From the cell containing the given text, extract its center point as (x, y) coordinate. 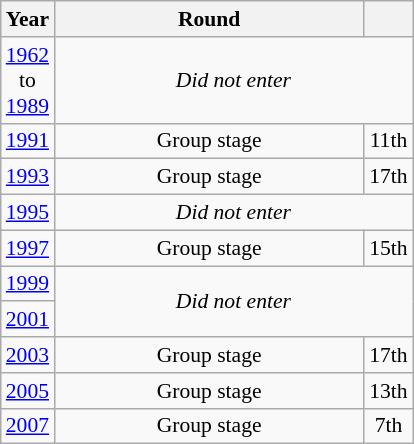
15th (388, 248)
1997 (28, 248)
1962to1989 (28, 80)
Year (28, 19)
13th (388, 391)
1993 (28, 177)
1991 (28, 141)
1995 (28, 213)
2001 (28, 320)
7th (388, 426)
2003 (28, 355)
2005 (28, 391)
11th (388, 141)
Round (209, 19)
2007 (28, 426)
1999 (28, 284)
